Scan for the cell matching the given text and deliver its (X, Y) coordinate at center. 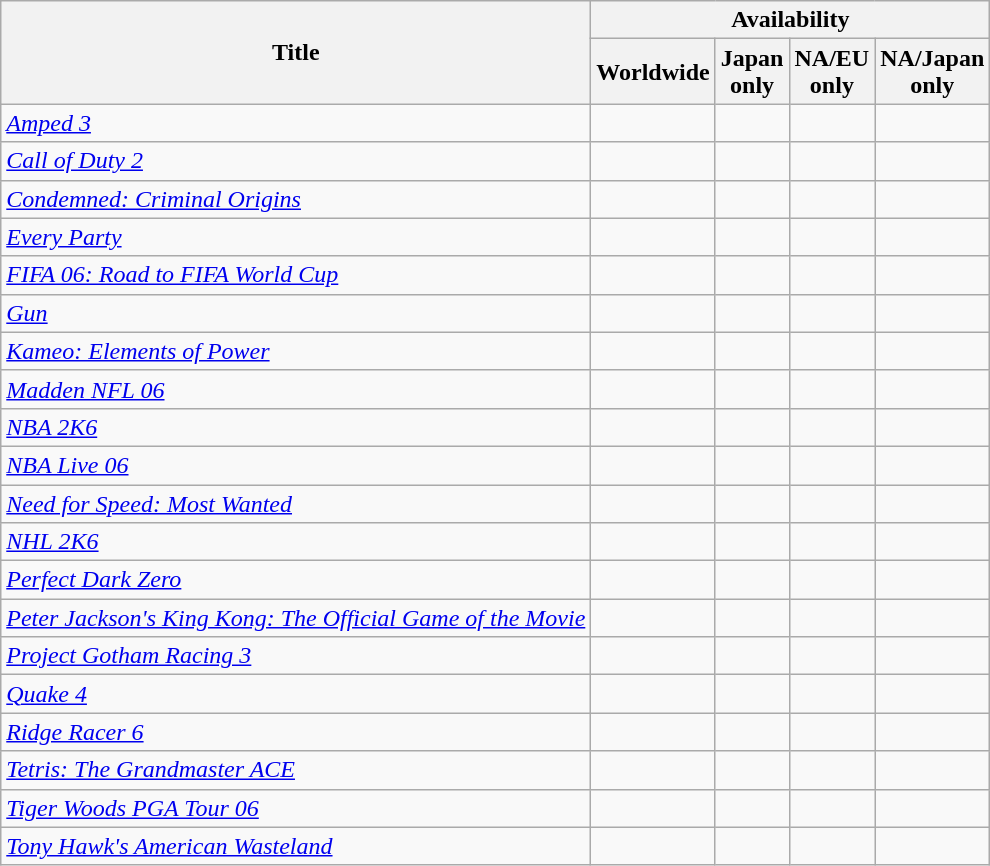
FIFA 06: Road to FIFA World Cup (296, 275)
Amped 3 (296, 123)
Japanonly (752, 72)
Kameo: Elements of Power (296, 351)
NBA Live 06 (296, 465)
NHL 2K6 (296, 542)
Madden NFL 06 (296, 389)
Tetris: The Grandmaster ACE (296, 770)
Need for Speed: Most Wanted (296, 503)
Tiger Woods PGA Tour 06 (296, 808)
Quake 4 (296, 694)
Every Party (296, 237)
Title (296, 52)
Call of Duty 2 (296, 161)
Peter Jackson's King Kong: The Official Game of the Movie (296, 618)
Tony Hawk's American Wasteland (296, 846)
NA/Japanonly (932, 72)
Worldwide (653, 72)
Ridge Racer 6 (296, 732)
Project Gotham Racing 3 (296, 656)
NBA 2K6 (296, 427)
Perfect Dark Zero (296, 580)
Condemned: Criminal Origins (296, 199)
Gun (296, 313)
Availability (790, 20)
NA/EUonly (832, 72)
